Capture the cell that displays the provided text and extract its (X, Y) central coordinate. 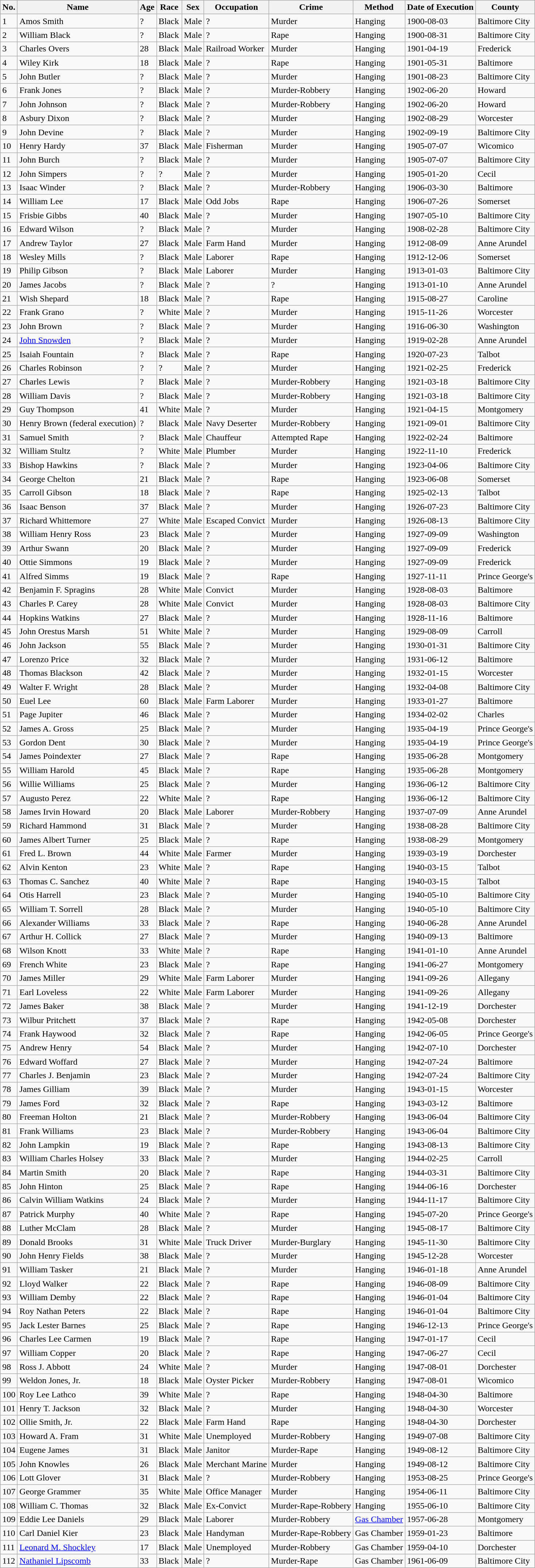
1901-08-23 (440, 77)
1908-02-28 (440, 229)
Crime (311, 7)
81 (9, 1131)
104 (9, 1450)
Thomas Blackson (78, 673)
William Lee (78, 202)
Calvin William Watkins (78, 1200)
Willie Williams (78, 784)
93 (9, 1298)
Caroline (505, 299)
1953-08-25 (440, 1478)
34 (9, 479)
Asbury Dixon (78, 118)
William Copper (78, 1353)
French White (78, 964)
69 (9, 964)
Howard A. Fram (78, 1436)
86 (9, 1200)
Farmer (236, 854)
1955-06-10 (440, 1506)
57 (9, 798)
94 (9, 1311)
No. (9, 7)
50 (9, 701)
Janitor (236, 1450)
Merchant Marine (236, 1464)
1943-01-15 (440, 1089)
Ex-Convict (236, 1506)
96 (9, 1339)
Charles J. Benjamin (78, 1076)
1923-04-06 (440, 465)
1945-11-30 (440, 1242)
James Albert Turner (78, 839)
1946-01-18 (440, 1269)
Arthur H. Collick (78, 937)
110 (9, 1533)
1941-06-27 (440, 964)
Fred L. Brown (78, 854)
Date of Execution (440, 7)
1912-12-06 (440, 257)
1900-08-03 (440, 21)
William Davis (78, 395)
Plumber (236, 451)
74 (9, 1034)
16 (9, 229)
Carroll Gibson (78, 493)
Edward Wilson (78, 229)
59 (9, 826)
1 (9, 21)
101 (9, 1408)
1913-01-03 (440, 271)
1921-02-25 (440, 368)
1946-08-09 (440, 1283)
Jack Lester Barnes (78, 1325)
Charles Robinson (78, 368)
1941-01-10 (440, 951)
107 (9, 1491)
7 (9, 104)
James Miller (78, 978)
Wiley Kirk (78, 63)
1944-06-16 (440, 1186)
36 (9, 507)
1938-08-28 (440, 826)
Benjamin F. Spragins (78, 590)
89 (9, 1242)
1932-01-15 (440, 673)
66 (9, 923)
1942-06-05 (440, 1034)
John Jackson (78, 645)
County (505, 7)
Arthur Swann (78, 548)
76 (9, 1062)
Bishop Hawkins (78, 465)
72 (9, 1006)
1927-11-11 (440, 576)
100 (9, 1395)
8 (9, 118)
Isaac Benson (78, 507)
John Knowles (78, 1464)
Earl Loveless (78, 992)
Ross J. Abbott (78, 1367)
Frank Haywood (78, 1034)
1939-03-19 (440, 854)
1923-06-08 (440, 479)
73 (9, 1020)
1946-12-13 (440, 1325)
1931-06-12 (440, 659)
Age (147, 7)
Alvin Kenton (78, 867)
Weldon Jones, Jr. (78, 1381)
53 (9, 742)
1940-09-13 (440, 937)
Samuel Smith (78, 437)
1921-09-01 (440, 424)
102 (9, 1422)
52 (9, 729)
87 (9, 1214)
4 (9, 63)
1928-11-16 (440, 618)
1945-08-17 (440, 1228)
John Lampkin (78, 1145)
1940-06-28 (440, 923)
1916-06-30 (440, 326)
John Butler (78, 77)
103 (9, 1436)
1902-08-29 (440, 118)
1930-01-31 (440, 645)
Hopkins Watkins (78, 618)
Eddie Lee Daniels (78, 1520)
Wilbur Pritchett (78, 1020)
Attempted Rape (311, 437)
1944-11-17 (440, 1200)
109 (9, 1520)
88 (9, 1228)
Railroad Worker (236, 49)
85 (9, 1186)
Murder-Burglary (311, 1242)
John Hinton (78, 1186)
Roy Lee Lathco (78, 1395)
1944-03-31 (440, 1173)
Wesley Mills (78, 257)
1915-11-26 (440, 312)
12 (9, 174)
1906-03-30 (440, 188)
71 (9, 992)
Henry Brown (federal execution) (78, 424)
64 (9, 895)
1913-01-10 (440, 285)
106 (9, 1478)
1943-03-12 (440, 1103)
Guy Thompson (78, 410)
Occupation (236, 7)
Fisherman (236, 146)
Martin Smith (78, 1173)
Andrew Henry (78, 1048)
62 (9, 867)
6 (9, 90)
1938-08-29 (440, 839)
91 (9, 1269)
48 (9, 673)
1959-01-23 (440, 1533)
Richard Hammond (78, 826)
Oyster Picker (236, 1381)
Chauffeur (236, 437)
1926-07-23 (440, 507)
1961-06-09 (440, 1561)
Roy Nathan Peters (78, 1311)
2 (9, 35)
1926-08-13 (440, 520)
Luther McClam (78, 1228)
80 (9, 1117)
John Snowden (78, 340)
James Poindexter (78, 756)
Escaped Convict (236, 520)
Isaac Winder (78, 188)
Otis Harrell (78, 895)
99 (9, 1381)
Frank Williams (78, 1131)
Carl Daniel Kier (78, 1533)
Handyman (236, 1533)
1902-09-19 (440, 132)
84 (9, 1173)
Gordon Dent (78, 742)
Euel Lee (78, 701)
105 (9, 1464)
75 (9, 1048)
Frank Grano (78, 312)
Charles Lee Carmen (78, 1339)
Alfred Simms (78, 576)
90 (9, 1256)
70 (9, 978)
1957-06-28 (440, 1520)
William Tasker (78, 1269)
Henry T. Jackson (78, 1408)
William Demby (78, 1298)
Navy Deserter (236, 424)
63 (9, 881)
Sex (193, 7)
John Simpers (78, 174)
Frisbie Gibbs (78, 215)
Race (169, 7)
49 (9, 687)
John Brown (78, 326)
1945-07-20 (440, 1214)
John Devine (78, 132)
Name (78, 7)
3 (9, 49)
Andrew Taylor (78, 243)
1925-02-13 (440, 493)
1944-02-25 (440, 1159)
111 (9, 1547)
15 (9, 215)
1932-04-08 (440, 687)
1907-05-10 (440, 215)
William Charles Holsey (78, 1159)
Philip Gibson (78, 271)
58 (9, 812)
1912-08-09 (440, 243)
William Harold (78, 770)
14 (9, 202)
John Orestus Marsh (78, 632)
William T. Sorrell (78, 909)
1941-12-19 (440, 1006)
1901-05-31 (440, 63)
13 (9, 188)
Nathaniel Lipscomb (78, 1561)
79 (9, 1103)
11 (9, 160)
1954-06-11 (440, 1491)
Page Jupiter (78, 715)
Ottie Simmons (78, 562)
1937-07-09 (440, 812)
1942-07-10 (440, 1048)
Eugene James (78, 1450)
George Grammer (78, 1491)
Amos Smith (78, 21)
1942-05-08 (440, 1020)
1901-04-19 (440, 49)
1947-06-27 (440, 1353)
Office Manager (236, 1491)
97 (9, 1353)
1922-02-24 (440, 437)
Isaiah Fountain (78, 354)
Charles (505, 715)
98 (9, 1367)
1900-08-31 (440, 35)
James Ford (78, 1103)
1934-02-02 (440, 715)
Charles Lewis (78, 382)
1949-07-08 (440, 1436)
56 (9, 784)
James Gilliam (78, 1089)
Wilson Knott (78, 951)
William Henry Ross (78, 534)
Thomas C. Sanchez (78, 881)
1929-08-09 (440, 632)
Augusto Perez (78, 798)
John Johnson (78, 104)
43 (9, 604)
1922-11-10 (440, 451)
1906-07-26 (440, 202)
Alexander Williams (78, 923)
Leonard M. Shockley (78, 1547)
James Irvin Howard (78, 812)
Lott Glover (78, 1478)
1921-04-15 (440, 410)
Ollie Smith, Jr. (78, 1422)
Walter F. Wright (78, 687)
Lloyd Walker (78, 1283)
47 (9, 659)
1959-04-10 (440, 1547)
Charles Overs (78, 49)
77 (9, 1076)
George Chelton (78, 479)
Henry Hardy (78, 146)
James Baker (78, 1006)
Freeman Holton (78, 1117)
83 (9, 1159)
William Stultz (78, 451)
Truck Driver (236, 1242)
Method (379, 7)
1920-07-23 (440, 354)
Donald Brooks (78, 1242)
James Jacobs (78, 285)
5 (9, 77)
Lorenzo Price (78, 659)
108 (9, 1506)
1945-12-28 (440, 1256)
John Henry Fields (78, 1256)
Wish Shepard (78, 299)
Odd Jobs (236, 202)
61 (9, 854)
68 (9, 951)
James A. Gross (78, 729)
Richard Whittemore (78, 520)
Edward Woffard (78, 1062)
1905-01-20 (440, 174)
78 (9, 1089)
Patrick Murphy (78, 1214)
William C. Thomas (78, 1506)
112 (9, 1561)
Frank Jones (78, 90)
1919-02-28 (440, 340)
1933-01-27 (440, 701)
10 (9, 146)
John Burch (78, 160)
67 (9, 937)
82 (9, 1145)
92 (9, 1283)
65 (9, 909)
95 (9, 1325)
1947-01-17 (440, 1339)
1943-08-13 (440, 1145)
Charles P. Carey (78, 604)
1915-08-27 (440, 299)
William Black (78, 35)
9 (9, 132)
